Find where the given text appears and provide that cell's center as [x, y] coordinate. 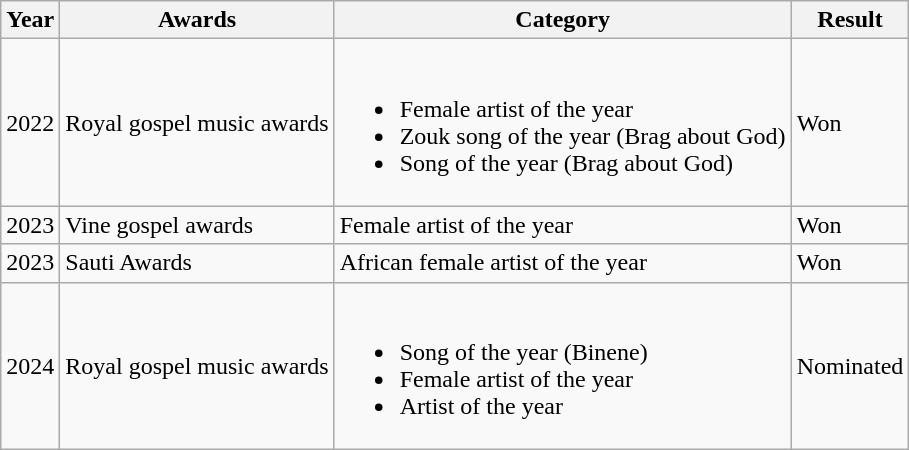
2024 [30, 366]
Result [850, 20]
Category [562, 20]
Sauti Awards [197, 263]
Vine gospel awards [197, 225]
Year [30, 20]
Female artist of the yearZouk song of the year (Brag about God)Song of the year (Brag about God) [562, 122]
2022 [30, 122]
Song of the year (Binene)Female artist of the yearArtist of the year [562, 366]
Nominated [850, 366]
Female artist of the year [562, 225]
African female artist of the year [562, 263]
Awards [197, 20]
